From the cell containing the given text, extract its center point as [X, Y] coordinate. 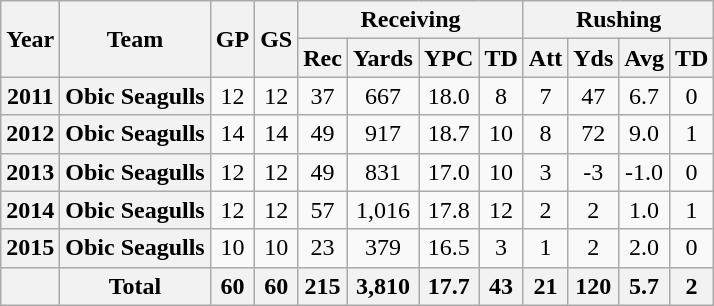
Yds [594, 58]
215 [323, 286]
1.0 [644, 210]
120 [594, 286]
667 [382, 96]
57 [323, 210]
2012 [30, 134]
Rec [323, 58]
16.5 [448, 248]
2.0 [644, 248]
Yards [382, 58]
379 [382, 248]
Year [30, 39]
18.7 [448, 134]
2013 [30, 172]
Receiving [411, 20]
43 [501, 286]
Avg [644, 58]
Team [135, 39]
1,016 [382, 210]
9.0 [644, 134]
5.7 [644, 286]
YPC [448, 58]
831 [382, 172]
3,810 [382, 286]
7 [545, 96]
2011 [30, 96]
18.0 [448, 96]
Rushing [618, 20]
47 [594, 96]
Att [545, 58]
917 [382, 134]
17.8 [448, 210]
Total [135, 286]
2015 [30, 248]
GS [276, 39]
37 [323, 96]
21 [545, 286]
72 [594, 134]
17.7 [448, 286]
6.7 [644, 96]
17.0 [448, 172]
GP [232, 39]
-3 [594, 172]
2014 [30, 210]
23 [323, 248]
-1.0 [644, 172]
